Return the [X, Y] coordinate for the center point of the cell that contains the specified text.  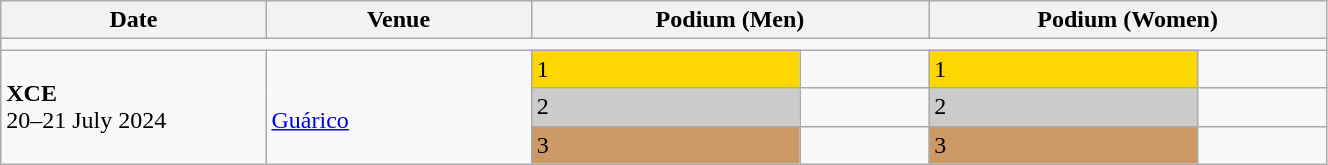
XCE 20–21 July 2024 [134, 107]
Podium (Men) [730, 20]
Guárico [398, 107]
Date [134, 20]
Podium (Women) [1128, 20]
Venue [398, 20]
